Locate the cell with the specified text and output its (x, y) center coordinate. 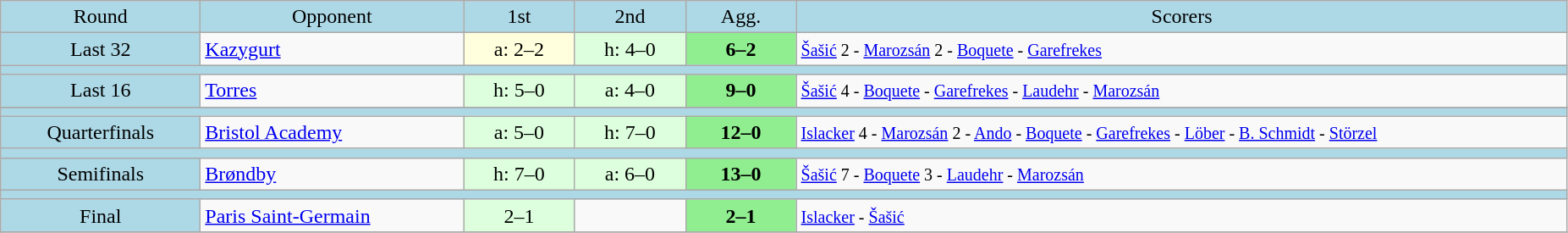
Bristol Academy (332, 132)
Kazygurt (332, 49)
Quarterfinals (101, 132)
6–2 (741, 49)
Brøndby (332, 174)
a: 2–2 (520, 49)
Islacker 4 - Marozsán 2 - Ando - Boquete - Garefrekes - Löber - B. Schmidt - Störzel (1181, 132)
Semifinals (101, 174)
Scorers (1181, 17)
Islacker - Šašić (1181, 215)
Šašić 2 - Marozsán 2 - Boquete - Garefrekes (1181, 49)
9–0 (741, 91)
Torres (332, 91)
h: 4–0 (630, 49)
13–0 (741, 174)
a: 6–0 (630, 174)
Opponent (332, 17)
Last 32 (101, 49)
a: 5–0 (520, 132)
Last 16 (101, 91)
Round (101, 17)
12–0 (741, 132)
Final (101, 215)
h: 5–0 (520, 91)
2nd (630, 17)
Šašić 4 - Boquete - Garefrekes - Laudehr - Marozsán (1181, 91)
Paris Saint-Germain (332, 215)
1st (520, 17)
a: 4–0 (630, 91)
Agg. (741, 17)
Šašić 7 - Boquete 3 - Laudehr - Marozsán (1181, 174)
